Search for the cell housing the specified text and yield its [X, Y] center coordinate. 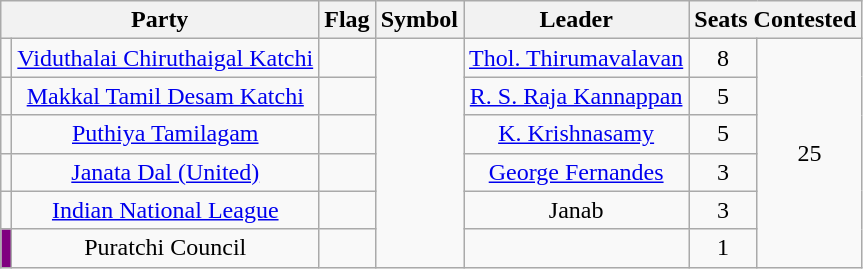
R. S. Raja Kannappan [576, 96]
K. Krishnasamy [576, 134]
Flag [347, 20]
George Fernandes [576, 172]
25 [809, 153]
Puthiya Tamilagam [166, 134]
Viduthalai Chiruthaigal Katchi [166, 58]
Makkal Tamil Desam Katchi [166, 96]
Seats Contested [776, 20]
Thol. Thirumavalavan [576, 58]
Puratchi Council [166, 248]
Symbol [419, 20]
Indian National League [166, 210]
Janata Dal (United) [166, 172]
1 [724, 248]
Janab [576, 210]
Leader [576, 20]
Party [160, 20]
8 [724, 58]
